Locate the cell with the specified text and output its (X, Y) center coordinate. 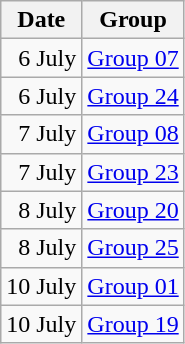
Group 07 (133, 58)
Group (133, 20)
Group 20 (133, 210)
Group 25 (133, 248)
Group 24 (133, 96)
Date (42, 20)
Group 19 (133, 324)
Group 08 (133, 134)
Group 23 (133, 172)
Group 01 (133, 286)
